Output the [X, Y] coordinate of the center of the cell containing the given text.  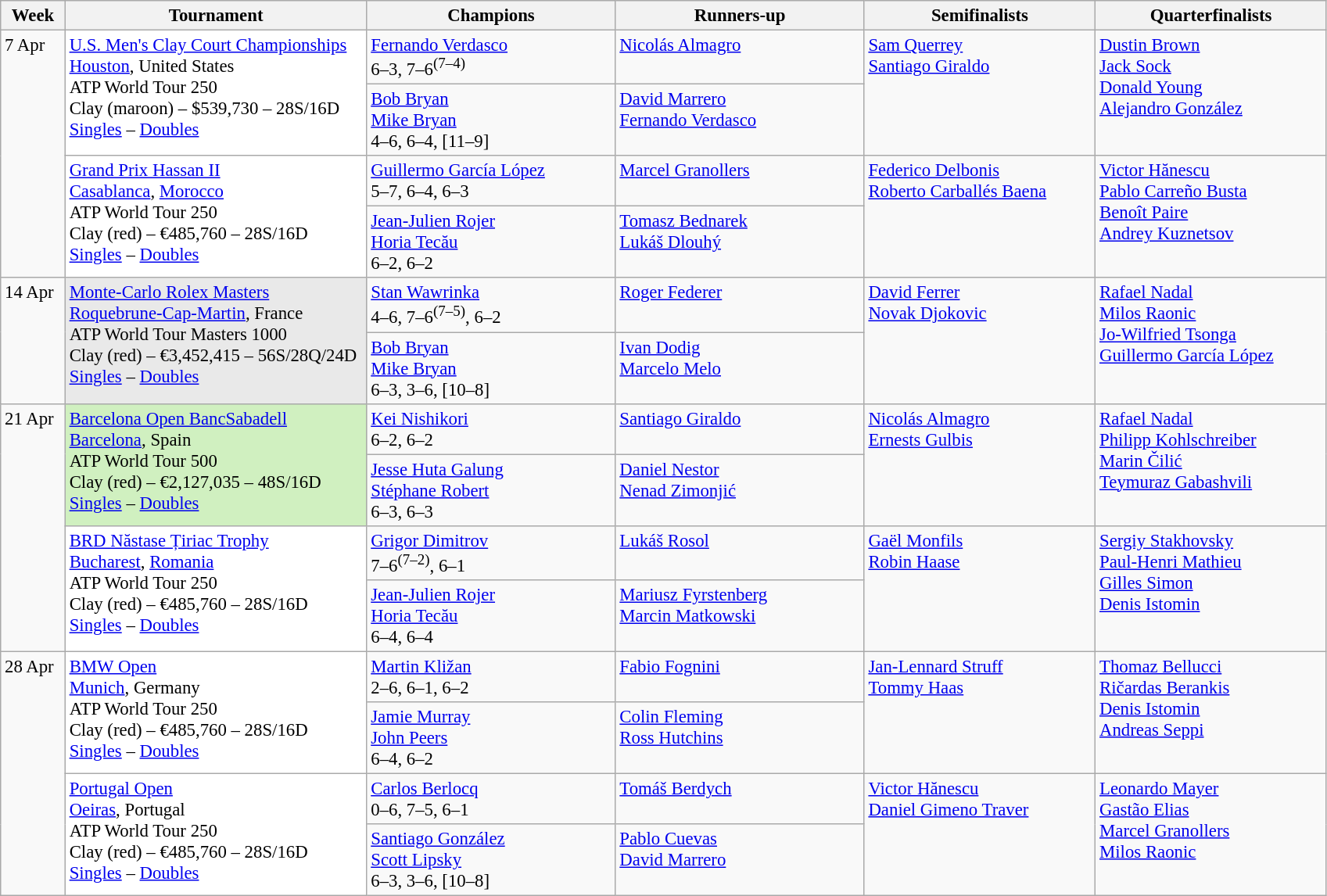
Stan Wawrinka4–6, 7–6(7–5), 6–2 [491, 305]
Bob Bryan Mike Bryan6–3, 3–6, [10–8] [491, 368]
Guillermo García López5–7, 6–4, 6–3 [491, 181]
Fabio Fognini [740, 677]
Colin Fleming Ross Hutchins [740, 738]
Jan-Lennard Struff Tommy Haas [980, 712]
Fernando Verdasco6–3, 7–6(7–4) [491, 58]
Martin Kližan2–6, 6–1, 6–2 [491, 677]
David Ferrer Novak Djokovic [980, 341]
Sergiy Stakhovsky Paul-Henri Mathieu Gilles Simon Denis Istomin [1211, 588]
Tournament [216, 16]
Roger Federer [740, 305]
Lukáš Rosol [740, 552]
BMW Open Munich, GermanyATP World Tour 250Clay (red) – €485,760 – 28S/16D Singles – Doubles [216, 712]
Monte-Carlo Rolex Masters Roquebrune-Cap-Martin, FranceATP World Tour Masters 1000Clay (red) – €3,452,415 – 56S/28Q/24D Singles – Doubles [216, 341]
Leonardo Mayer Gastão Elias Marcel Granollers Milos Raonic [1211, 834]
Bob Bryan Mike Bryan4–6, 6–4, [11–9] [491, 120]
Nicolás Almagro [740, 58]
Victor Hănescu Pablo Carreño Busta Benoît Paire Andrey Kuznetsov [1211, 217]
Week [33, 16]
28 Apr [33, 773]
Semifinalists [980, 16]
Sam Querrey Santiago Giraldo [980, 94]
Tomáš Berdych [740, 799]
Thomaz Bellucci Ričardas Berankis Denis Istomin Andreas Seppi [1211, 712]
Federico Delbonis Roberto Carballés Baena [980, 217]
Champions [491, 16]
Rafael Nadal Milos Raonic Jo-Wilfried Tsonga Guillermo García López [1211, 341]
Jean-Julien Rojer Horia Tecău6–4, 6–4 [491, 616]
Gaël Monfils Robin Haase [980, 588]
Jean-Julien Rojer Horia Tecău6–2, 6–2 [491, 242]
Santiago Giraldo [740, 428]
Grigor Dimitrov7–6(7–2), 6–1 [491, 552]
Jesse Huta Galung Stéphane Robert6–3, 6–3 [491, 490]
Daniel Nestor Nenad Zimonjić [740, 490]
14 Apr [33, 341]
Barcelona Open BancSabadell Barcelona, SpainATP World Tour 500Clay (red) – €2,127,035 – 48S/16D Singles – Doubles [216, 464]
Kei Nishikori6–2, 6–2 [491, 428]
Nicolás Almagro Ernests Gulbis [980, 464]
Jamie Murray John Peers6–4, 6–2 [491, 738]
Carlos Berlocq0–6, 7–5, 6–1 [491, 799]
Ivan Dodig Marcelo Melo [740, 368]
Rafael Nadal Philipp Kohlschreiber Marin Čilić Teymuraz Gabashvili [1211, 464]
Tomasz Bednarek Lukáš Dlouhý [740, 242]
Grand Prix Hassan II Casablanca, MoroccoATP World Tour 250Clay (red) – €485,760 – 28S/16D Singles – Doubles [216, 217]
Dustin Brown Jack Sock Donald Young Alejandro González [1211, 94]
Pablo Cuevas David Marrero [740, 860]
21 Apr [33, 527]
Marcel Granollers [740, 181]
Mariusz Fyrstenberg Marcin Matkowski [740, 616]
Santiago González Scott Lipsky6–3, 3–6, [10–8] [491, 860]
7 Apr [33, 155]
BRD Năstase Țiriac Trophy Bucharest, RomaniaATP World Tour 250Clay (red) – €485,760 – 28S/16D Singles – Doubles [216, 588]
Runners-up [740, 16]
David Marrero Fernando Verdasco [740, 120]
Victor Hănescu Daniel Gimeno Traver [980, 834]
Quarterfinalists [1211, 16]
U.S. Men's Clay Court Championships Houston, United StatesATP World Tour 250Clay (maroon) – $539,730 – 28S/16D Singles – Doubles [216, 94]
Portugal Open Oeiras, PortugalATP World Tour 250Clay (red) – €485,760 – 28S/16D Singles – Doubles [216, 834]
